Scan for the cell matching the given text and deliver its [X, Y] coordinate at center. 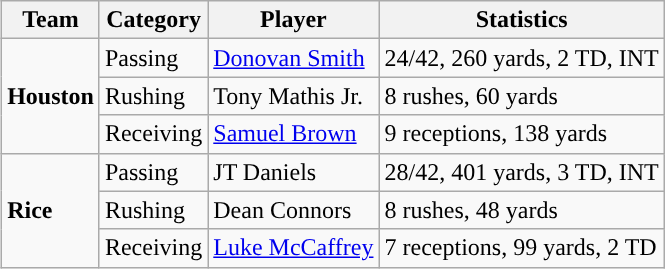
Rice [51, 210]
Samuel Brown [294, 134]
Statistics [522, 20]
8 rushes, 48 yards [522, 210]
8 rushes, 60 yards [522, 96]
7 receptions, 99 yards, 2 TD [522, 248]
Donovan Smith [294, 58]
9 receptions, 138 yards [522, 134]
JT Daniels [294, 172]
Player [294, 20]
24/42, 260 yards, 2 TD, INT [522, 58]
Team [51, 20]
Houston [51, 96]
28/42, 401 yards, 3 TD, INT [522, 172]
Tony Mathis Jr. [294, 96]
Category [153, 20]
Luke McCaffrey [294, 248]
Dean Connors [294, 210]
